For the text-containing cell, return its midpoint in (X, Y) coordinate format. 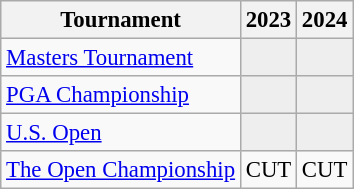
2024 (325, 20)
Masters Tournament (121, 58)
The Open Championship (121, 170)
Tournament (121, 20)
U.S. Open (121, 133)
2023 (268, 20)
PGA Championship (121, 95)
